For the text-containing cell, return its midpoint in (X, Y) coordinate format. 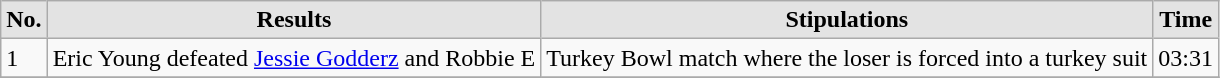
Results (294, 20)
1 (24, 58)
Stipulations (847, 20)
Turkey Bowl match where the loser is forced into a turkey suit (847, 58)
Eric Young defeated Jessie Godderz and Robbie E (294, 58)
03:31 (1186, 58)
No. (24, 20)
Time (1186, 20)
